From the cell containing the given text, extract its center point as (X, Y) coordinate. 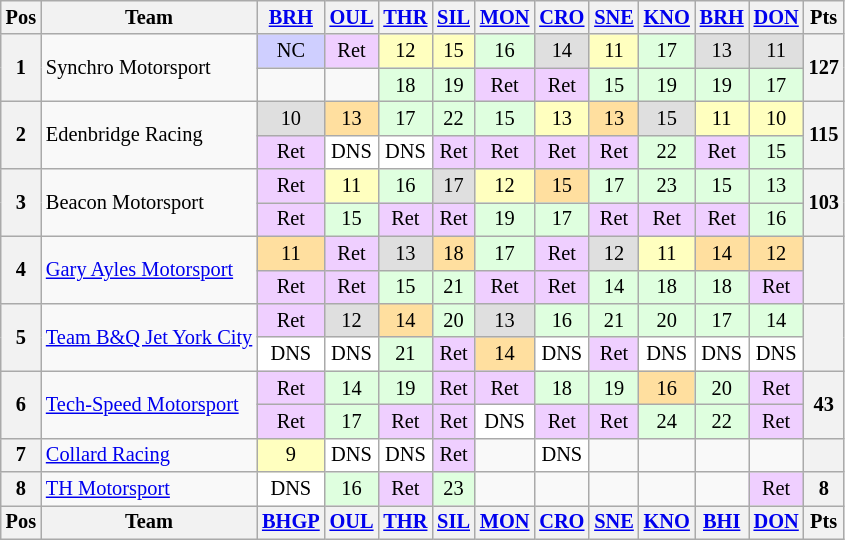
115 (824, 134)
BHI (722, 522)
6 (21, 404)
Team B&Q Jet York City (149, 336)
127 (824, 68)
Synchro Motorsport (149, 68)
Beacon Motorsport (149, 202)
Tech-Speed Motorsport (149, 404)
24 (667, 421)
4 (21, 270)
Collard Racing (149, 455)
BHGP (290, 522)
3 (21, 202)
Gary Ayles Motorsport (149, 270)
7 (21, 455)
9 (290, 455)
5 (21, 336)
TH Motorsport (149, 489)
2 (21, 134)
43 (824, 404)
NC (290, 51)
1 (21, 68)
Edenbridge Racing (149, 134)
103 (824, 202)
